Locate the cell with the specified text and output its [x, y] center coordinate. 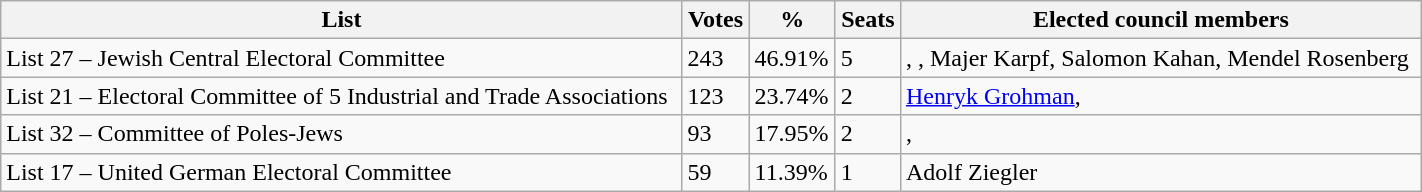
Henryk Grohman, [1160, 96]
93 [716, 134]
46.91% [792, 58]
List 27 – Jewish Central Electoral Committee [342, 58]
5 [868, 58]
Seats [868, 20]
11.39% [792, 172]
Adolf Ziegler [1160, 172]
List 21 – Electoral Committee of 5 Industrial and Trade Associations [342, 96]
Votes [716, 20]
243 [716, 58]
123 [716, 96]
, , Majer Karpf, Salomon Kahan, Mendel Rosenberg [1160, 58]
59 [716, 172]
List 17 – United German Electoral Committee [342, 172]
% [792, 20]
23.74% [792, 96]
17.95% [792, 134]
, [1160, 134]
List [342, 20]
1 [868, 172]
Elected council members [1160, 20]
List 32 – Committee of Poles-Jews [342, 134]
